Capture the cell that displays the provided text and extract its [X, Y] central coordinate. 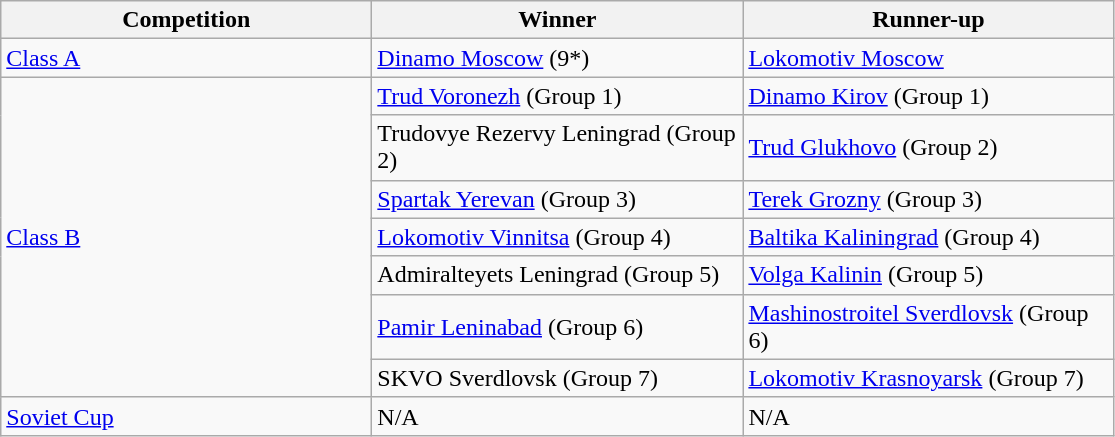
Runner-up [928, 20]
Class A [186, 58]
Admiralteyets Leningrad (Group 5) [558, 275]
Pamir Leninabad (Group 6) [558, 326]
Volga Kalinin (Group 5) [928, 275]
Trud Glukhovo (Group 2) [928, 148]
Spartak Yerevan (Group 3) [558, 199]
Dinamo Kirov (Group 1) [928, 96]
Lokomotiv Moscow [928, 58]
Soviet Cup [186, 416]
Baltika Kaliningrad (Group 4) [928, 237]
Trudovye Rezervy Leningrad (Group 2) [558, 148]
Trud Voronezh (Group 1) [558, 96]
Class B [186, 237]
SKVO Sverdlovsk (Group 7) [558, 378]
Lokomotiv Vinnitsa (Group 4) [558, 237]
Mashinostroitel Sverdlovsk (Group 6) [928, 326]
Winner [558, 20]
Competition [186, 20]
Terek Grozny (Group 3) [928, 199]
Lokomotiv Krasnoyarsk (Group 7) [928, 378]
Dinamo Moscow (9*) [558, 58]
